Determine the (X, Y) coordinate at the center of the cell enclosing the given text.  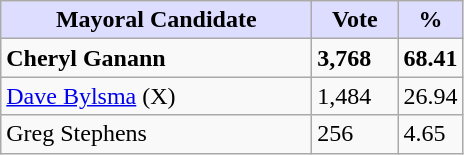
4.65 (430, 134)
Greg Stephens (156, 134)
26.94 (430, 96)
Cheryl Ganann (156, 58)
% (430, 20)
256 (355, 134)
1,484 (355, 96)
68.41 (430, 58)
3,768 (355, 58)
Vote (355, 20)
Mayoral Candidate (156, 20)
Dave Bylsma (X) (156, 96)
